From the cell containing the given text, extract its center point as [X, Y] coordinate. 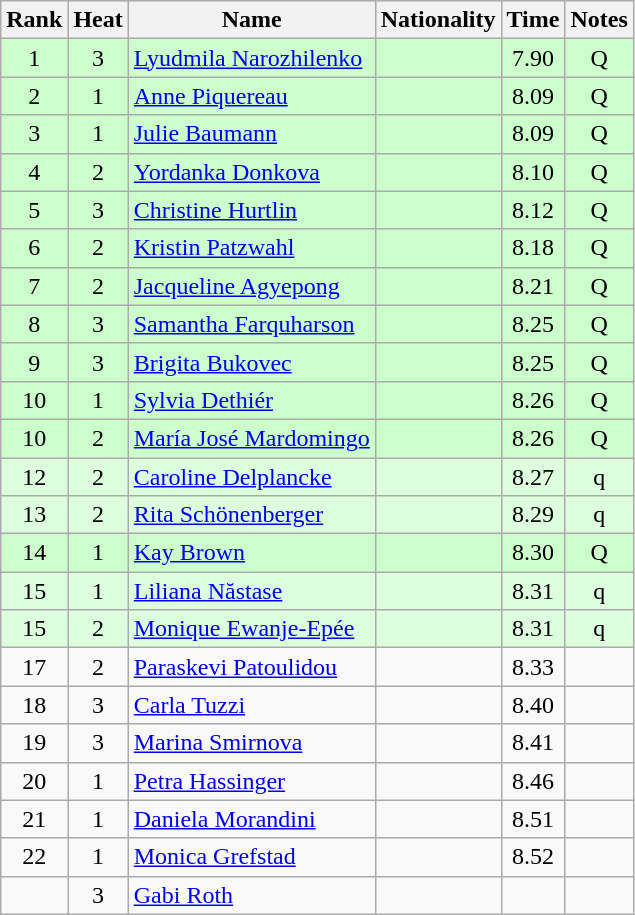
8.33 [533, 667]
Gabi Roth [252, 895]
Sylvia Dethiér [252, 400]
12 [34, 477]
Marina Smirnova [252, 743]
8.30 [533, 553]
8 [34, 324]
13 [34, 515]
Name [252, 20]
Samantha Farquharson [252, 324]
Jacqueline Agyepong [252, 286]
Time [533, 20]
Yordanka Donkova [252, 172]
Monique Ewanje-Epée [252, 629]
Daniela Morandini [252, 819]
Carla Tuzzi [252, 705]
María José Mardomingo [252, 438]
Notes [599, 20]
20 [34, 781]
Paraskevi Patoulidou [252, 667]
8.40 [533, 705]
Lyudmila Narozhilenko [252, 58]
Christine Hurtlin [252, 210]
Anne Piquereau [252, 96]
8.18 [533, 248]
19 [34, 743]
6 [34, 248]
8.10 [533, 172]
17 [34, 667]
Julie Baumann [252, 134]
8.27 [533, 477]
8.21 [533, 286]
8.46 [533, 781]
7.90 [533, 58]
Kay Brown [252, 553]
9 [34, 362]
Rita Schönenberger [252, 515]
4 [34, 172]
Monica Grefstad [252, 857]
22 [34, 857]
Brigita Bukovec [252, 362]
21 [34, 819]
7 [34, 286]
8.12 [533, 210]
14 [34, 553]
18 [34, 705]
8.51 [533, 819]
Petra Hassinger [252, 781]
Rank [34, 20]
8.41 [533, 743]
Liliana Năstase [252, 591]
Caroline Delplancke [252, 477]
5 [34, 210]
8.52 [533, 857]
Heat [98, 20]
Nationality [438, 20]
8.29 [533, 515]
Kristin Patzwahl [252, 248]
